Determine the [x, y] coordinate at the center of the cell enclosing the given text.  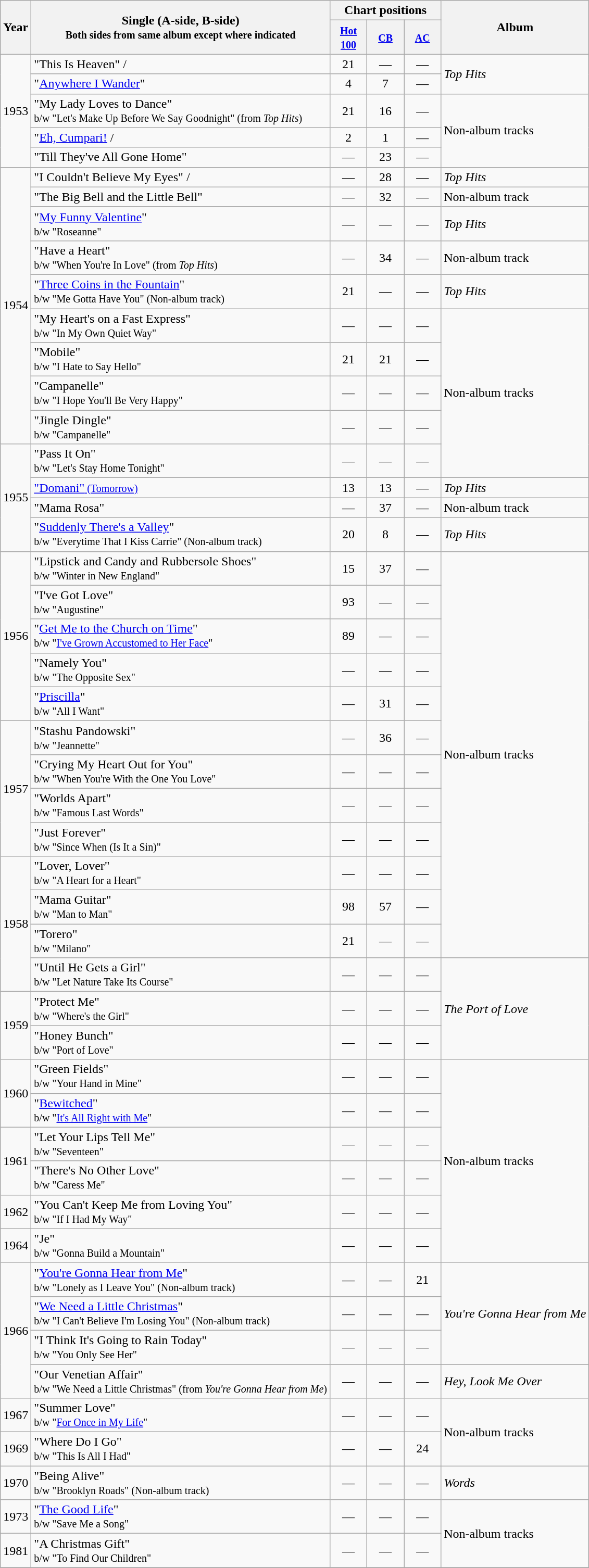
"I Couldn't Believe My Eyes" / [181, 177]
24 [423, 1449]
98 [348, 907]
1967 [16, 1415]
"Green Fields"b/w "Your Hand in Mine" [181, 1077]
"Mobile"b/w "I Hate to Say Hello" [181, 359]
8 [385, 534]
"Suddenly There's a Valley"b/w "Everytime That I Kiss Carrie" (Non-album track) [181, 534]
1957 [16, 788]
2 [348, 137]
You're Gonna Hear from Me [515, 1313]
"My Lady Loves to Dance"b/w "Let's Make Up Before We Say Goodnight" (from Top Hits) [181, 110]
"Until He Gets a Girl"b/w "Let Nature Take Its Course" [181, 975]
1962 [16, 1212]
Hey, Look Me Over [515, 1381]
"I've Got Love"b/w "Augustine" [181, 602]
"You're Gonna Hear from Me"b/w "Lonely as I Leave You" (Non-album track) [181, 1280]
"Where Do I Go"b/w "This Is All I Had" [181, 1449]
"My Funny Valentine"b/w "Roseanne" [181, 224]
1961 [16, 1161]
"We Need a Little Christmas"b/w "I Can't Believe I'm Losing You" (Non-album track) [181, 1313]
"There's No Other Love"b/w "Caress Me" [181, 1178]
"Jingle Dingle"b/w "Campanelle" [181, 427]
Hot 100 [348, 37]
23 [385, 157]
Year [16, 27]
"Mama Guitar"b/w "Man to Man" [181, 907]
1970 [16, 1483]
20 [348, 534]
"Till They've All Gone Home" [181, 157]
"You Can't Keep Me from Loving You"b/w "If I Had My Way" [181, 1212]
"Summer Love"b/w "For Once in My Life" [181, 1415]
"Lipstick and Candy and Rubbersole Shoes"b/w "Winter in New England" [181, 568]
1964 [16, 1245]
57 [385, 907]
1973 [16, 1517]
Words [515, 1483]
"The Good Life"b/w "Save Me a Song" [181, 1517]
28 [385, 177]
"Our Venetian Affair"b/w "We Need a Little Christmas" (from You're Gonna Hear from Me) [181, 1381]
32 [385, 197]
"Pass It On"b/w "Let's Stay Home Tonight" [181, 461]
Chart positions [385, 10]
1969 [16, 1449]
"Protect Me"b/w "Where's the Girl" [181, 1009]
"Three Coins in the Fountain"b/w "Me Gotta Have You" (Non-album track) [181, 292]
"I Think It's Going to Rain Today"b/w "You Only See Her" [181, 1347]
"The Big Bell and the Little Bell" [181, 197]
The Port of Love [515, 1009]
"Eh, Cumpari! / [181, 137]
"Worlds Apart"b/w "Famous Last Words" [181, 805]
7 [385, 84]
89 [348, 636]
"This Is Heaven" / [181, 64]
"Honey Bunch"b/w "Port of Love" [181, 1042]
1958 [16, 924]
"Campanelle"b/w "I Hope You'll Be Very Happy" [181, 394]
1 [385, 137]
"Stashu Pandowski"b/w "Jeannette" [181, 737]
1981 [16, 1550]
Single (A-side, B-side)Both sides from same album except where indicated [181, 27]
"Let Your Lips Tell Me"b/w "Seventeen" [181, 1144]
1959 [16, 1026]
"Anywhere I Wander" [181, 84]
"Bewitched"b/w "It's All Right with Me" [181, 1110]
"My Heart's on a Fast Express"b/w "In My Own Quiet Way" [181, 325]
"Being Alive"b/w "Brooklyn Roads" (Non-album track) [181, 1483]
"Namely You"b/w "The Opposite Sex" [181, 669]
93 [348, 602]
"Domani" (Tomorrow) [181, 488]
16 [385, 110]
"Crying My Heart Out for You"b/w "When You're With the One You Love" [181, 772]
Album [515, 27]
"A Christmas Gift"b/w "To Find Our Children" [181, 1550]
1966 [16, 1330]
"Get Me to the Church on Time"b/w "I've Grown Accustomed to Her Face" [181, 636]
CB [385, 37]
15 [348, 568]
31 [385, 704]
34 [385, 257]
"Priscilla"b/w "All I Want" [181, 704]
"Torero"b/w "Milano" [181, 941]
4 [348, 84]
"Mama Rosa" [181, 508]
1953 [16, 110]
"Just Forever"b/w "Since When (Is It a Sin)" [181, 839]
36 [385, 737]
1954 [16, 306]
1956 [16, 636]
1955 [16, 498]
"Je"b/w "Gonna Build a Mountain" [181, 1245]
AC [423, 37]
"Lover, Lover"b/w "A Heart for a Heart" [181, 874]
"Have a Heart"b/w "When You're In Love" (from Top Hits) [181, 257]
1960 [16, 1093]
